From the cell containing the given text, extract its center point as (X, Y) coordinate. 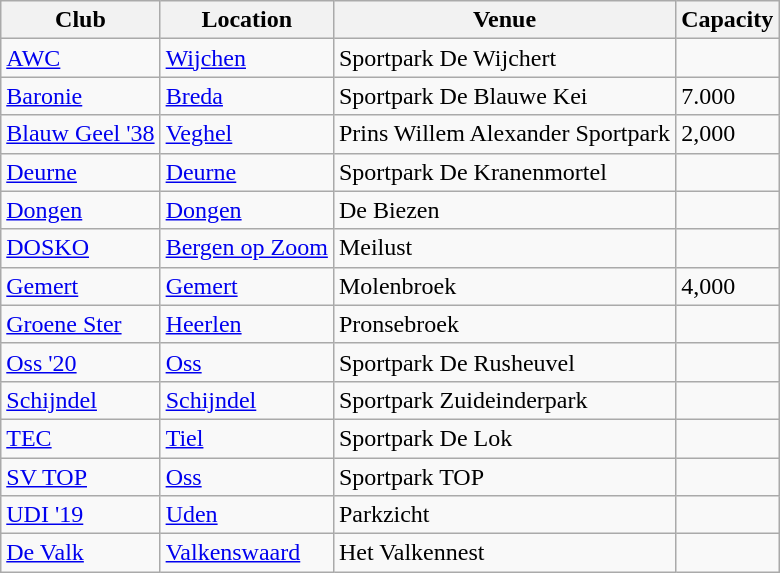
Sportpark Zuideinderpark (504, 400)
Capacity (728, 20)
Sportpark TOP (504, 477)
Breda (246, 96)
Sportpark De Wijchert (504, 58)
Meilust (504, 248)
SV TOP (80, 477)
Pronsebroek (504, 324)
Bergen op Zoom (246, 248)
AWC (80, 58)
Molenbroek (504, 286)
Parkzicht (504, 515)
Groene Ster (80, 324)
Baronie (80, 96)
Valkenswaard (246, 553)
Sportpark De Rusheuvel (504, 362)
Club (80, 20)
2,000 (728, 134)
Sportpark De Kranenmortel (504, 172)
UDI '19 (80, 515)
Sportpark De Lok (504, 438)
De Valk (80, 553)
4,000 (728, 286)
Tiel (246, 438)
Location (246, 20)
Sportpark De Blauwe Kei (504, 96)
Wijchen (246, 58)
7.000 (728, 96)
Blauw Geel '38 (80, 134)
Uden (246, 515)
TEC (80, 438)
Het Valkennest (504, 553)
DOSKO (80, 248)
Heerlen (246, 324)
Prins Willem Alexander Sportpark (504, 134)
De Biezen (504, 210)
Veghel (246, 134)
Venue (504, 20)
Oss '20 (80, 362)
